Identify which cell holds the provided text, then report its [x, y] central coordinate. 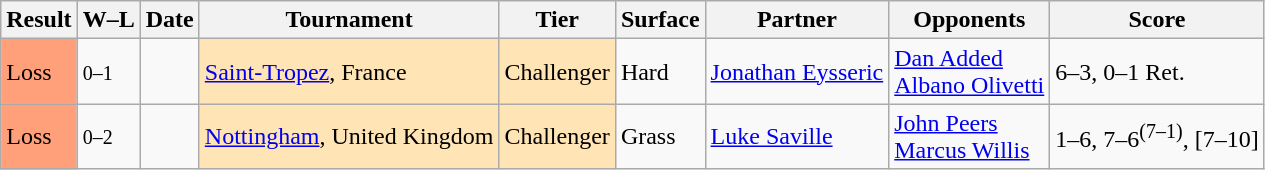
Date [170, 20]
6–3, 0–1 Ret. [1157, 72]
Partner [797, 20]
Result [39, 20]
Tier [557, 20]
Tournament [349, 20]
1–6, 7–6(7–1), [7–10] [1157, 136]
Opponents [970, 20]
Saint-Tropez, France [349, 72]
Luke Saville [797, 136]
Surface [660, 20]
Nottingham, United Kingdom [349, 136]
Grass [660, 136]
0–1 [108, 72]
John Peers Marcus Willis [970, 136]
Score [1157, 20]
Hard [660, 72]
W–L [108, 20]
0–2 [108, 136]
Dan Added Albano Olivetti [970, 72]
Jonathan Eysseric [797, 72]
